Capture the cell that displays the provided text and extract its (X, Y) central coordinate. 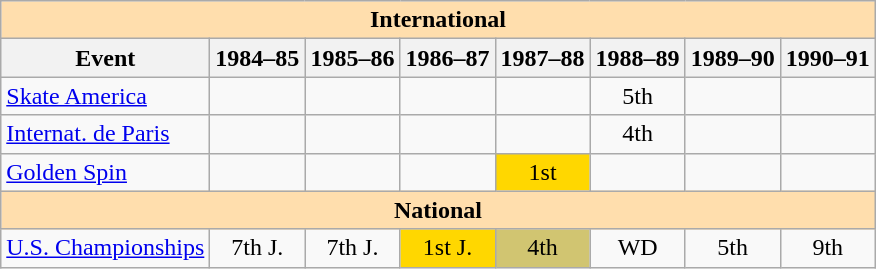
1986–87 (448, 58)
1984–85 (258, 58)
Skate America (106, 96)
1st (542, 172)
1st J. (448, 248)
1987–88 (542, 58)
1990–91 (828, 58)
Internat. de Paris (106, 134)
1989–90 (732, 58)
1985–86 (352, 58)
National (438, 210)
International (438, 20)
Golden Spin (106, 172)
Event (106, 58)
U.S. Championships (106, 248)
1988–89 (638, 58)
WD (638, 248)
9th (828, 248)
